Pinpoint the cell where the given text exists, returning its [x, y] midpoint coordinate. 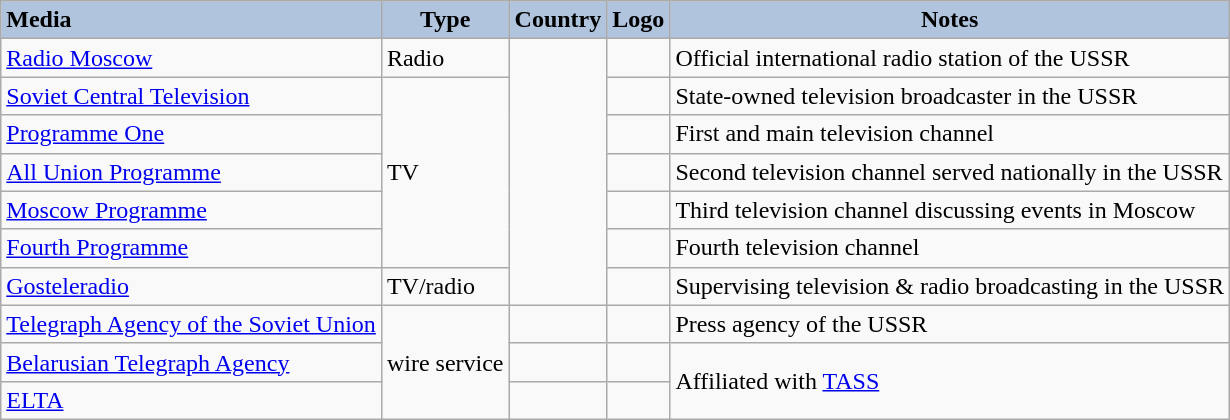
Notes [950, 20]
Logo [638, 20]
First and main television channel [950, 134]
Radio [445, 58]
State-owned television broadcaster in the USSR [950, 96]
Gosteleradio [192, 286]
Media [192, 20]
Type [445, 20]
All Union Programme [192, 172]
Moscow Programme [192, 210]
Radio Moscow [192, 58]
ELTA [192, 400]
Fourth television channel [950, 248]
Fourth Programme [192, 248]
TV [445, 172]
Belarusian Telegraph Agency [192, 362]
Soviet Central Television [192, 96]
Country [558, 20]
wire service [445, 362]
Second television channel served nationally in the USSR [950, 172]
Programme One [192, 134]
Supervising television & radio broadcasting in the USSR [950, 286]
Press agency of the USSR [950, 324]
Affiliated with TASS [950, 381]
Telegraph Agency of the Soviet Union [192, 324]
Official international radio station of the USSR [950, 58]
Third television channel discussing events in Moscow [950, 210]
TV/radio [445, 286]
